Detect which cell encompasses the target text, then output its (x, y) center coordinate. 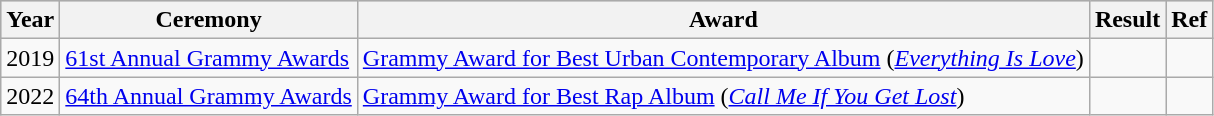
2022 (30, 96)
Grammy Award for Best Rap Album (Call Me If You Get Lost) (723, 96)
Year (30, 20)
Award (723, 20)
2019 (30, 58)
Ref (1190, 20)
Result (1127, 20)
Ceremony (208, 20)
64th Annual Grammy Awards (208, 96)
Grammy Award for Best Urban Contemporary Album (Everything Is Love) (723, 58)
61st Annual Grammy Awards (208, 58)
